Capture the cell that displays the provided text and extract its [X, Y] central coordinate. 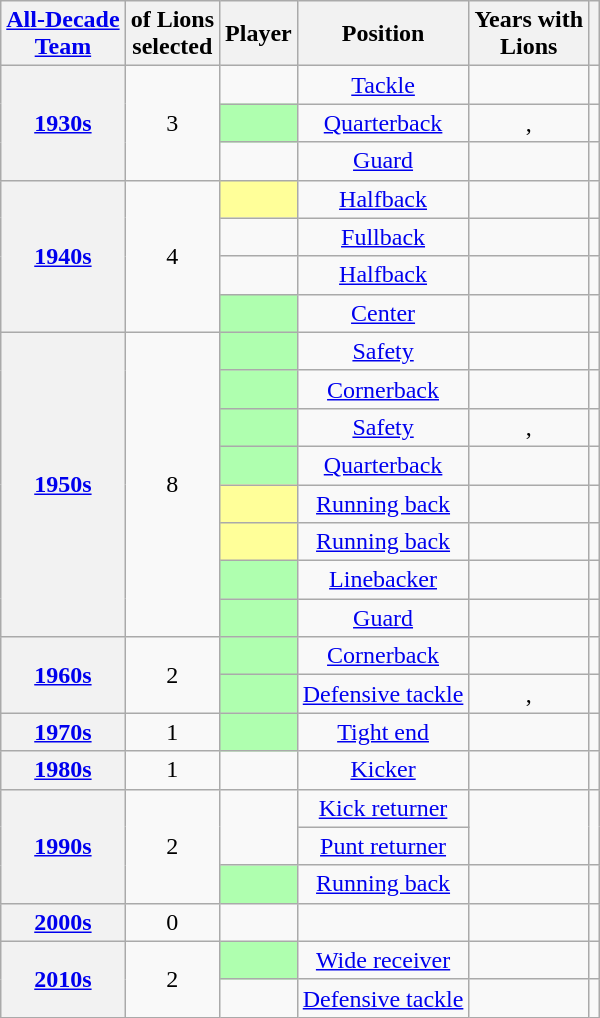
Linebacker [383, 580]
1970s [63, 732]
2010s [63, 979]
Punt returner [383, 846]
Wide receiver [383, 960]
of Lionsselected [172, 34]
Fullback [383, 237]
8 [172, 484]
1980s [63, 770]
Position [383, 34]
Center [383, 313]
3 [172, 123]
Kick returner [383, 808]
1950s [63, 484]
1940s [63, 256]
All-DecadeTeam [63, 34]
Tackle [383, 85]
Kicker [383, 770]
1960s [63, 675]
Years withLions [529, 34]
0 [172, 922]
1930s [63, 123]
4 [172, 256]
2000s [63, 922]
1990s [63, 846]
Player [259, 34]
Tight end [383, 732]
